Pinpoint the cell where the given text exists, returning its [x, y] midpoint coordinate. 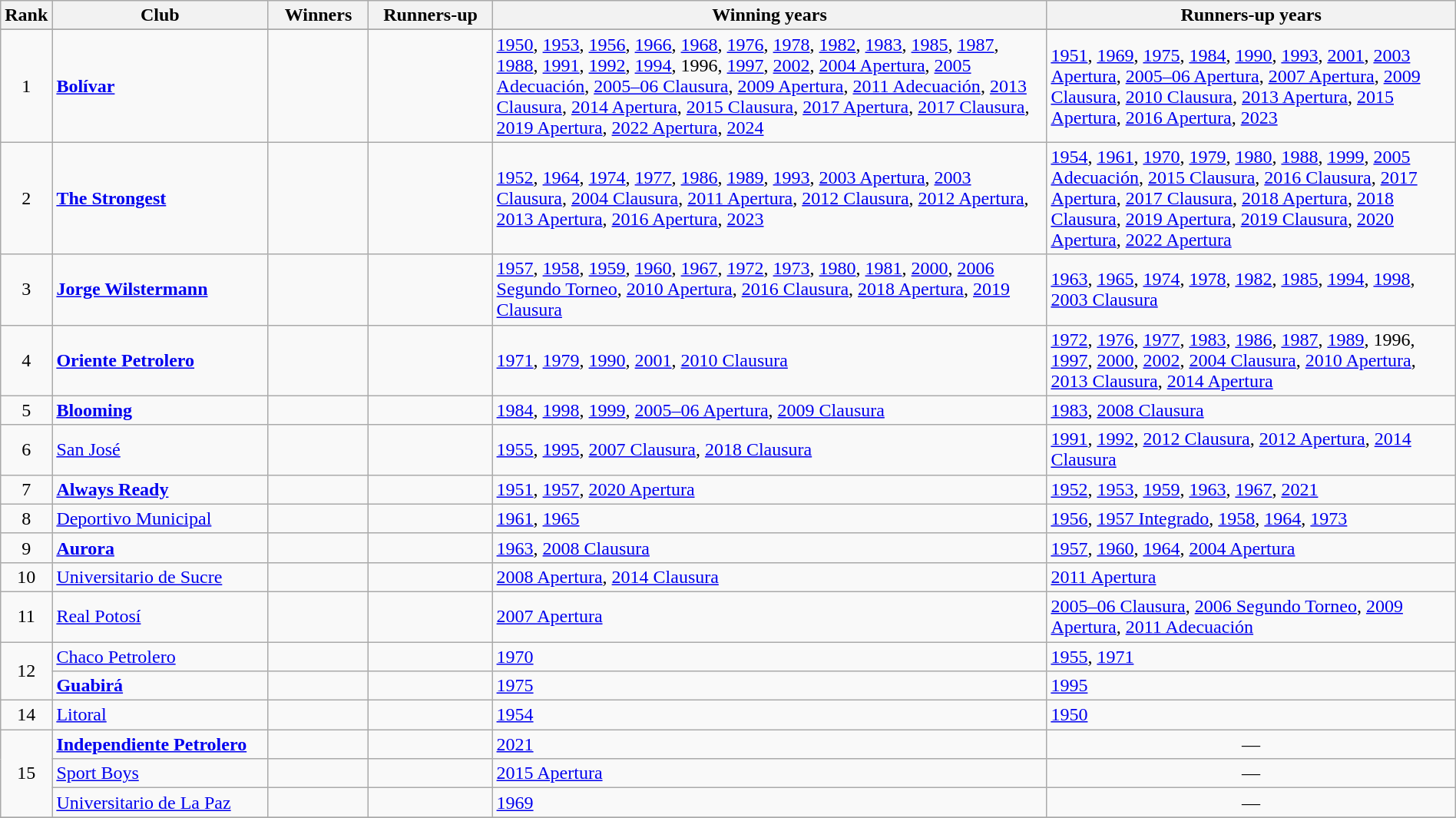
10 [26, 577]
6 [26, 450]
Runners-up years [1251, 15]
Jorge Wilstermann [160, 290]
1969 [769, 803]
1951, 1957, 2020 Apertura [769, 489]
1954 [769, 715]
Rank [26, 15]
1983, 2008 Clausura [1251, 410]
The Strongest [160, 198]
Real Potosí [160, 616]
Bolívar [160, 86]
Guabirá [160, 686]
San José [160, 450]
Chaco Petrolero [160, 657]
1961, 1965 [769, 518]
1991, 1992, 2012 Clausura, 2012 Apertura, 2014 Clausura [1251, 450]
2021 [769, 744]
1952, 1953, 1959, 1963, 1967, 2021 [1251, 489]
1955, 1995, 2007 Clausura, 2018 Clausura [769, 450]
Runners-up [430, 15]
2011 Apertura [1251, 577]
1956, 1957 Integrado, 1958, 1964, 1973 [1251, 518]
5 [26, 410]
Blooming [160, 410]
1975 [769, 686]
3 [26, 290]
4 [26, 360]
11 [26, 616]
2005–06 Clausura, 2006 Segundo Torneo, 2009 Apertura, 2011 Adecuación [1251, 616]
8 [26, 518]
14 [26, 715]
2008 Apertura, 2014 Clausura [769, 577]
1963, 1965, 1974, 1978, 1982, 1985, 1994, 1998, 2003 Clausura [1251, 290]
1950 [1251, 715]
7 [26, 489]
Winners [318, 15]
1 [26, 86]
1984, 1998, 1999, 2005–06 Apertura, 2009 Clausura [769, 410]
1957, 1960, 1964, 2004 Apertura [1251, 548]
1972, 1976, 1977, 1983, 1986, 1987, 1989, 1996, 1997, 2000, 2002, 2004 Clausura, 2010 Apertura, 2013 Clausura, 2014 Apertura [1251, 360]
Litoral [160, 715]
Aurora [160, 548]
1971, 1979, 1990, 2001, 2010 Clausura [769, 360]
2015 Apertura [769, 773]
1995 [1251, 686]
2007 Apertura [769, 616]
Independiente Petrolero [160, 744]
12 [26, 671]
Sport Boys [160, 773]
15 [26, 773]
Club [160, 15]
Winning years [769, 15]
1963, 2008 Clausura [769, 548]
1957, 1958, 1959, 1960, 1967, 1972, 1973, 1980, 1981, 2000, 2006 Segundo Torneo, 2010 Apertura, 2016 Clausura, 2018 Apertura, 2019 Clausura [769, 290]
Deportivo Municipal [160, 518]
Always Ready [160, 489]
Universitario de La Paz [160, 803]
9 [26, 548]
2 [26, 198]
1970 [769, 657]
Universitario de Sucre [160, 577]
Oriente Petrolero [160, 360]
1955, 1971 [1251, 657]
